Detect which cell encompasses the target text, then output its [x, y] center coordinate. 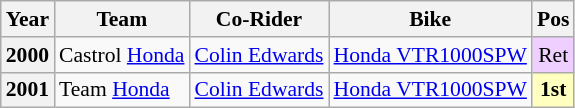
1st [554, 90]
Team Honda [122, 90]
Co-Rider [258, 19]
Bike [430, 19]
2001 [28, 90]
2000 [28, 55]
Pos [554, 19]
Year [28, 19]
Ret [554, 55]
Team [122, 19]
Castrol Honda [122, 55]
